Determine the (X, Y) coordinate at the center of the cell enclosing the given text.  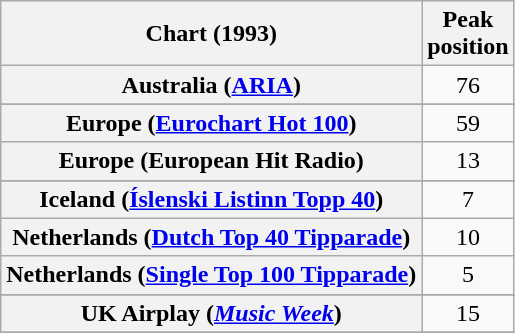
7 (468, 199)
10 (468, 237)
Australia (ARIA) (212, 85)
59 (468, 123)
Chart (1993) (212, 34)
5 (468, 275)
76 (468, 85)
Europe (European Hit Radio) (212, 161)
Netherlands (Single Top 100 Tipparade) (212, 275)
Iceland (Íslenski Listinn Topp 40) (212, 199)
15 (468, 313)
Netherlands (Dutch Top 40 Tipparade) (212, 237)
Europe (Eurochart Hot 100) (212, 123)
Peakposition (468, 34)
UK Airplay (Music Week) (212, 313)
13 (468, 161)
